Search for the cell housing the specified text and yield its [X, Y] center coordinate. 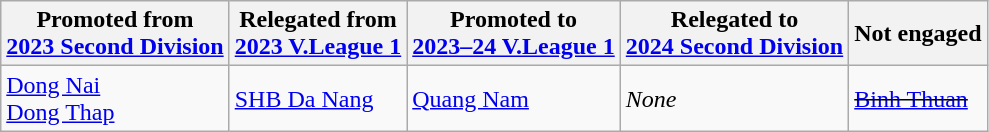
Relegated from2023 V.League 1 [318, 34]
SHB Da Nang [318, 98]
Quang Nam [514, 98]
Dong NaiDong Thap [115, 98]
Binh Thuan [918, 98]
Promoted to2023–24 V.League 1 [514, 34]
Not engaged [918, 34]
Relegated to2024 Second Division [734, 34]
None [734, 98]
Promoted from2023 Second Division [115, 34]
